Identify which cell holds the provided text, then report its [x, y] central coordinate. 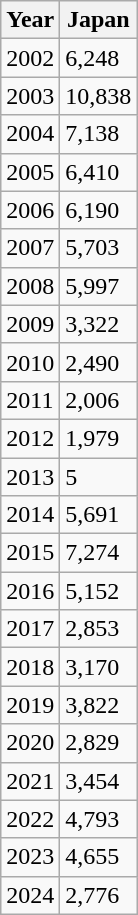
5,703 [98, 248]
2013 [30, 477]
7,274 [98, 553]
2023 [30, 857]
4,655 [98, 857]
2018 [30, 667]
6,190 [98, 210]
2014 [30, 515]
2,829 [98, 743]
3,170 [98, 667]
2024 [30, 895]
3,454 [98, 781]
7,138 [98, 134]
5,997 [98, 286]
2002 [30, 58]
2015 [30, 553]
2,853 [98, 629]
6,410 [98, 172]
5 [98, 477]
2,776 [98, 895]
3,322 [98, 324]
2016 [30, 591]
2008 [30, 286]
5,691 [98, 515]
2,006 [98, 400]
2011 [30, 400]
2017 [30, 629]
5,152 [98, 591]
2005 [30, 172]
3,822 [98, 705]
1,979 [98, 438]
2009 [30, 324]
6,248 [98, 58]
Japan [98, 20]
2012 [30, 438]
Year [30, 20]
4,793 [98, 819]
2007 [30, 248]
10,838 [98, 96]
2004 [30, 134]
2010 [30, 362]
2003 [30, 96]
2021 [30, 781]
2006 [30, 210]
2,490 [98, 362]
2020 [30, 743]
2019 [30, 705]
2022 [30, 819]
